Extract the [X, Y] coordinate from the center of the cell holding the provided text.  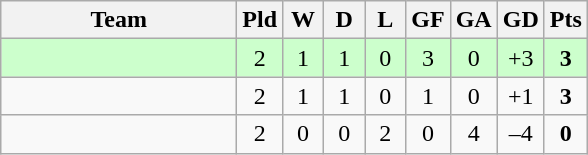
L [386, 20]
Pld [260, 20]
GD [520, 20]
+1 [520, 96]
Team [119, 20]
4 [474, 134]
D [344, 20]
GF [428, 20]
Pts [566, 20]
W [304, 20]
GA [474, 20]
+3 [520, 58]
–4 [520, 134]
